Detect which cell encompasses the target text, then output its [x, y] center coordinate. 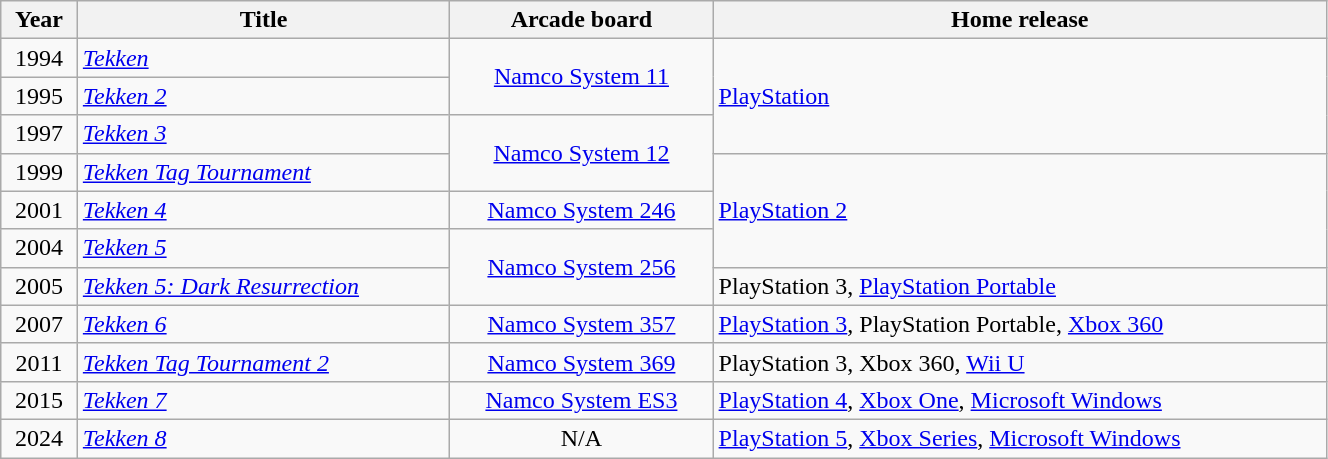
Year [40, 20]
Namco System 246 [582, 210]
Tekken 8 [263, 438]
PlayStation [1020, 96]
1995 [40, 96]
PlayStation 3, PlayStation Portable, Xbox 360 [1020, 324]
2004 [40, 248]
N/A [582, 438]
Namco System 357 [582, 324]
PlayStation 5, Xbox Series, Microsoft Windows [1020, 438]
2005 [40, 286]
1999 [40, 172]
Title [263, 20]
2015 [40, 400]
Tekken 4 [263, 210]
1997 [40, 134]
Tekken 2 [263, 96]
Tekken 7 [263, 400]
Namco System 12 [582, 153]
2001 [40, 210]
Tekken 3 [263, 134]
Home release [1020, 20]
1994 [40, 58]
Namco System ES3 [582, 400]
PlayStation 4, Xbox One, Microsoft Windows [1020, 400]
2007 [40, 324]
Namco System 369 [582, 362]
PlayStation 2 [1020, 210]
2011 [40, 362]
Namco System 11 [582, 77]
Arcade board [582, 20]
2024 [40, 438]
Namco System 256 [582, 267]
Tekken Tag Tournament 2 [263, 362]
Tekken 5: Dark Resurrection [263, 286]
PlayStation 3, Xbox 360, Wii U [1020, 362]
PlayStation 3, PlayStation Portable [1020, 286]
Tekken Tag Tournament [263, 172]
Tekken 5 [263, 248]
Tekken 6 [263, 324]
Tekken [263, 58]
